Locate the cell with the specified text and output its [X, Y] center coordinate. 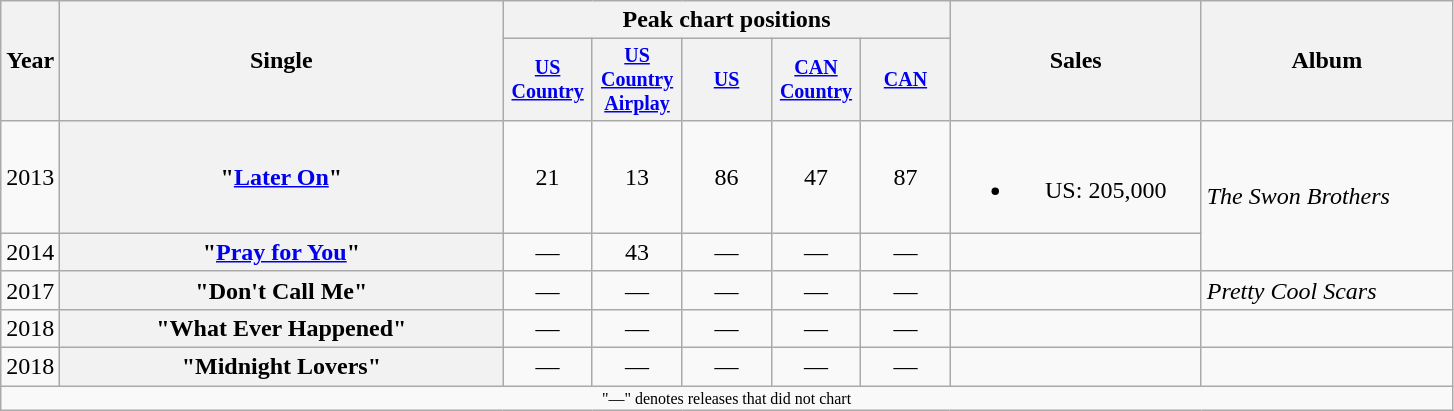
US Country [548, 80]
US: 205,000 [1076, 176]
Album [1326, 61]
Single [282, 61]
US [726, 80]
"Midnight Lovers" [282, 367]
Peak chart positions [726, 20]
CAN [906, 80]
"Pray for You" [282, 252]
Sales [1076, 61]
2017 [30, 290]
13 [636, 176]
43 [636, 252]
2014 [30, 252]
2013 [30, 176]
87 [906, 176]
86 [726, 176]
CAN Country [816, 80]
Pretty Cool Scars [1326, 290]
"—" denotes releases that did not chart [727, 398]
The Swon Brothers [1326, 196]
21 [548, 176]
"Don't Call Me" [282, 290]
"What Ever Happened" [282, 328]
US Country Airplay [636, 80]
"Later On" [282, 176]
47 [816, 176]
Year [30, 61]
